Return the (X, Y) coordinate for the center point of the cell that contains the specified text.  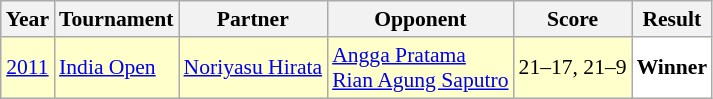
Partner (254, 19)
Noriyasu Hirata (254, 68)
Tournament (116, 19)
Result (672, 19)
Score (573, 19)
India Open (116, 68)
Winner (672, 68)
21–17, 21–9 (573, 68)
2011 (28, 68)
Angga Pratama Rian Agung Saputro (420, 68)
Year (28, 19)
Opponent (420, 19)
